From the cell containing the given text, extract its center point as (x, y) coordinate. 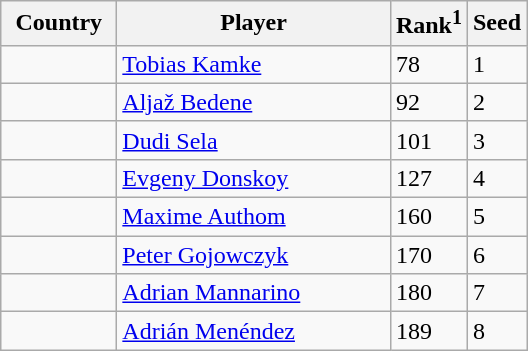
8 (496, 331)
2 (496, 102)
Dudi Sela (254, 140)
170 (428, 255)
Tobias Kamke (254, 64)
189 (428, 331)
Country (59, 24)
Player (254, 24)
3 (496, 140)
Aljaž Bedene (254, 102)
Maxime Authom (254, 217)
1 (496, 64)
7 (496, 293)
5 (496, 217)
4 (496, 178)
Peter Gojowczyk (254, 255)
92 (428, 102)
78 (428, 64)
6 (496, 255)
Adrián Menéndez (254, 331)
160 (428, 217)
101 (428, 140)
180 (428, 293)
Evgeny Donskoy (254, 178)
Adrian Mannarino (254, 293)
Seed (496, 24)
Rank1 (428, 24)
127 (428, 178)
